Return the [x, y] coordinate for the center point of the cell that contains the specified text.  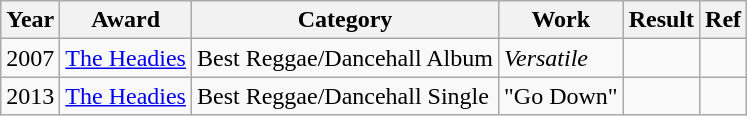
Ref [724, 20]
2013 [30, 96]
2007 [30, 58]
Best Reggae/Dancehall Single [344, 96]
Award [126, 20]
Year [30, 20]
"Go Down" [560, 96]
Work [560, 20]
Best Reggae/Dancehall Album [344, 58]
Result [661, 20]
Category [344, 20]
Versatile [560, 58]
